Search for the cell housing the specified text and yield its (X, Y) center coordinate. 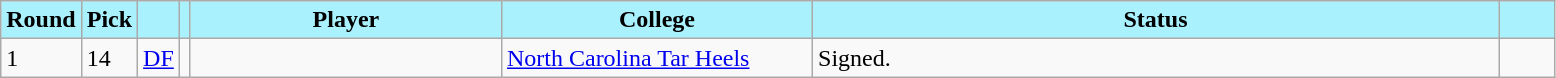
Signed. (1156, 58)
North Carolina Tar Heels (656, 58)
Player (346, 20)
College (656, 20)
Round (41, 20)
Pick (109, 20)
1 (41, 58)
14 (109, 58)
DF (159, 58)
Status (1156, 20)
